Return [x, y] of the center of cell containing provided text 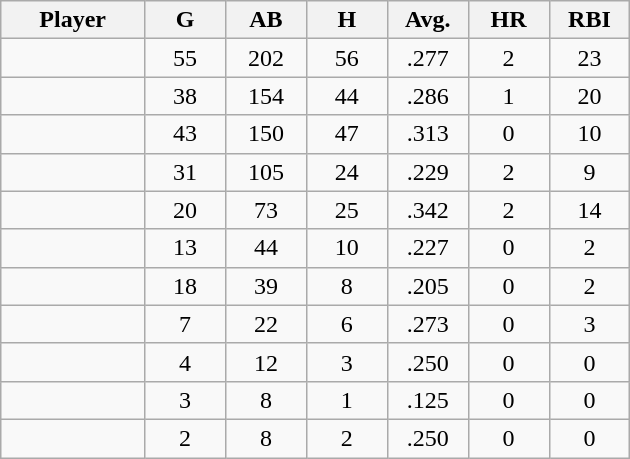
18 [186, 286]
.286 [428, 96]
23 [590, 58]
24 [346, 172]
4 [186, 362]
6 [346, 324]
14 [590, 210]
HR [508, 20]
7 [186, 324]
.229 [428, 172]
Player [73, 20]
105 [266, 172]
150 [266, 134]
H [346, 20]
39 [266, 286]
.227 [428, 248]
.205 [428, 286]
Avg. [428, 20]
RBI [590, 20]
25 [346, 210]
AB [266, 20]
G [186, 20]
154 [266, 96]
55 [186, 58]
31 [186, 172]
47 [346, 134]
.342 [428, 210]
56 [346, 58]
202 [266, 58]
.125 [428, 400]
43 [186, 134]
38 [186, 96]
22 [266, 324]
13 [186, 248]
12 [266, 362]
73 [266, 210]
.277 [428, 58]
9 [590, 172]
.273 [428, 324]
.313 [428, 134]
